Capture the cell that displays the provided text and extract its [x, y] central coordinate. 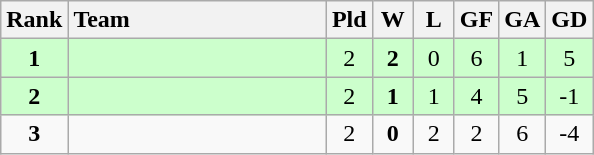
L [434, 20]
GD [570, 20]
GF [476, 20]
W [392, 20]
Team [198, 20]
GA [522, 20]
-4 [570, 134]
-1 [570, 96]
Pld [349, 20]
4 [476, 96]
3 [34, 134]
Rank [34, 20]
